For the text-containing cell, return its midpoint in [X, Y] coordinate format. 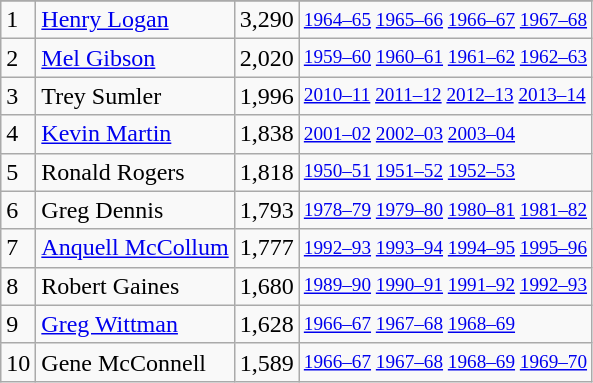
1,628 [266, 324]
1,793 [266, 210]
8 [18, 286]
Kevin Martin [135, 134]
3,290 [266, 20]
1,589 [266, 362]
1 [18, 20]
Ronald Rogers [135, 172]
Robert Gaines [135, 286]
Trey Sumler [135, 96]
Anquell McCollum [135, 248]
7 [18, 248]
1959–60 1960–61 1961–62 1962–63 [445, 58]
2,020 [266, 58]
10 [18, 362]
1,680 [266, 286]
1992–93 1993–94 1994–95 1995–96 [445, 248]
2010–11 2011–12 2012–13 2013–14 [445, 96]
1966–67 1967–68 1968–69 1969–70 [445, 362]
9 [18, 324]
3 [18, 96]
Greg Dennis [135, 210]
6 [18, 210]
1,818 [266, 172]
Gene McConnell [135, 362]
1,838 [266, 134]
1964–65 1965–66 1966–67 1967–68 [445, 20]
1950–51 1951–52 1952–53 [445, 172]
4 [18, 134]
1,777 [266, 248]
1966–67 1967–68 1968–69 [445, 324]
5 [18, 172]
2001–02 2002–03 2003–04 [445, 134]
1989–90 1990–91 1991–92 1992–93 [445, 286]
1978–79 1979–80 1980–81 1981–82 [445, 210]
Henry Logan [135, 20]
Greg Wittman [135, 324]
Mel Gibson [135, 58]
2 [18, 58]
1,996 [266, 96]
